Return (X, Y) of the center of cell containing provided text 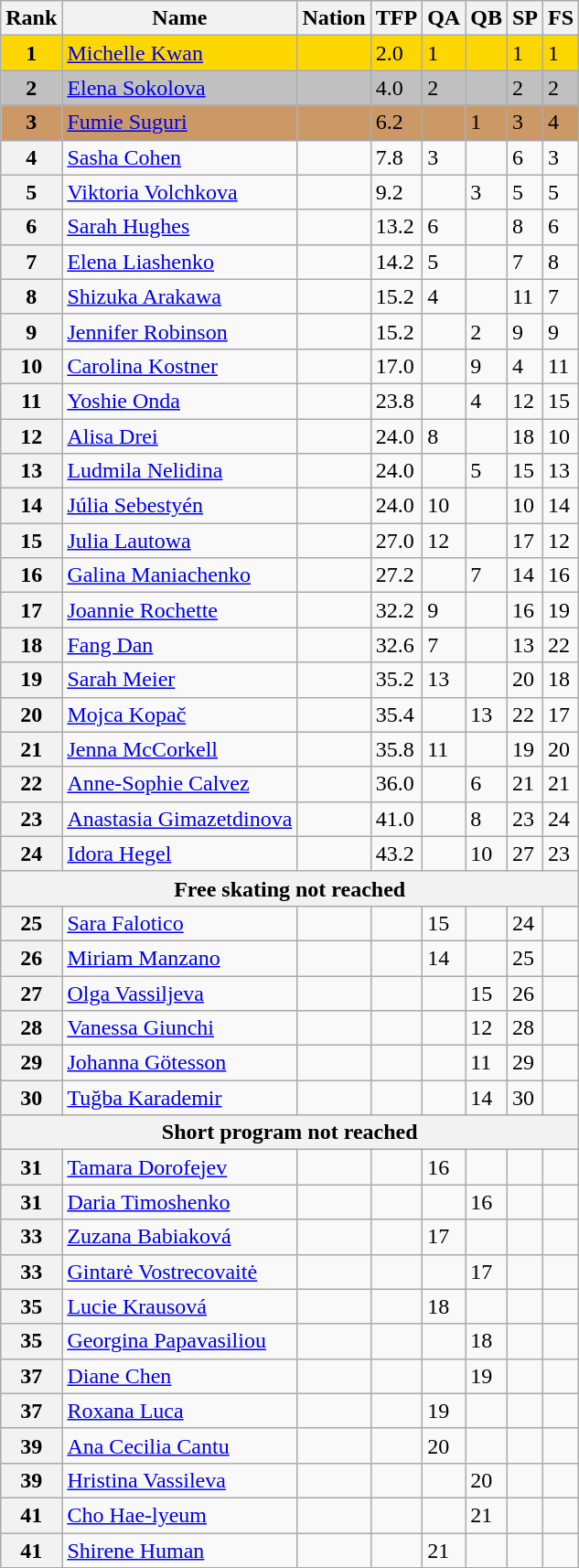
35.2 (396, 680)
Idora Hegel (179, 854)
Nation (334, 18)
6.2 (396, 123)
Júlia Sebestyén (179, 506)
Elena Sokolova (179, 88)
Galina Maniachenko (179, 575)
Ludmila Nelidina (179, 471)
36.0 (396, 784)
41.0 (396, 819)
Fang Dan (179, 645)
32.6 (396, 645)
14.2 (396, 262)
Michelle Kwan (179, 53)
Olga Vassiljeva (179, 993)
Rank (31, 18)
35.8 (396, 749)
Fumie Suguri (179, 123)
7.8 (396, 157)
27.0 (396, 541)
Joannie Rochette (179, 610)
Free skating not reached (290, 888)
Yoshie Onda (179, 401)
43.2 (396, 854)
Sara Falotico (179, 923)
Vanessa Giunchi (179, 1028)
FS (562, 18)
Gintarė Vostrecovaitė (179, 1272)
Jennifer Robinson (179, 331)
23.8 (396, 401)
Johanna Götesson (179, 1063)
Sasha Cohen (179, 157)
Ana Cecilia Cantu (179, 1445)
Miriam Manzano (179, 958)
Shirene Human (179, 1551)
4.0 (396, 88)
9.2 (396, 192)
Cho Hae-lyeum (179, 1515)
Tamara Dorofejev (179, 1167)
Roxana Luca (179, 1411)
Sarah Meier (179, 680)
Elena Liashenko (179, 262)
Viktoria Volchkova (179, 192)
Mojca Kopač (179, 714)
Daria Timoshenko (179, 1202)
27.2 (396, 575)
Hristina Vassileva (179, 1480)
Anne-Sophie Calvez (179, 784)
QB (487, 18)
SP (525, 18)
Jenna McCorkell (179, 749)
Alisa Drei (179, 436)
Julia Lautowa (179, 541)
Diane Chen (179, 1376)
Sarah Hughes (179, 227)
Anastasia Gimazetdinova (179, 819)
Shizuka Arakawa (179, 296)
Carolina Kostner (179, 366)
Tuğba Karademir (179, 1098)
Lucie Krausová (179, 1306)
QA (445, 18)
32.2 (396, 610)
17.0 (396, 366)
13.2 (396, 227)
35.4 (396, 714)
Zuzana Babiaková (179, 1237)
TFP (396, 18)
Short program not reached (290, 1133)
Name (179, 18)
2.0 (396, 53)
Georgina Papavasiliou (179, 1341)
